Output the [X, Y] coordinate of the center of the cell containing the given text.  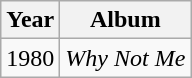
Year [30, 20]
1980 [30, 58]
Why Not Me [126, 58]
Album [126, 20]
